Determine the (X, Y) coordinate at the center of the cell enclosing the given text.  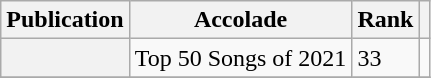
Rank (386, 20)
33 (386, 58)
Top 50 Songs of 2021 (240, 58)
Accolade (240, 20)
Publication (65, 20)
